From the cell containing the given text, extract its center point as [x, y] coordinate. 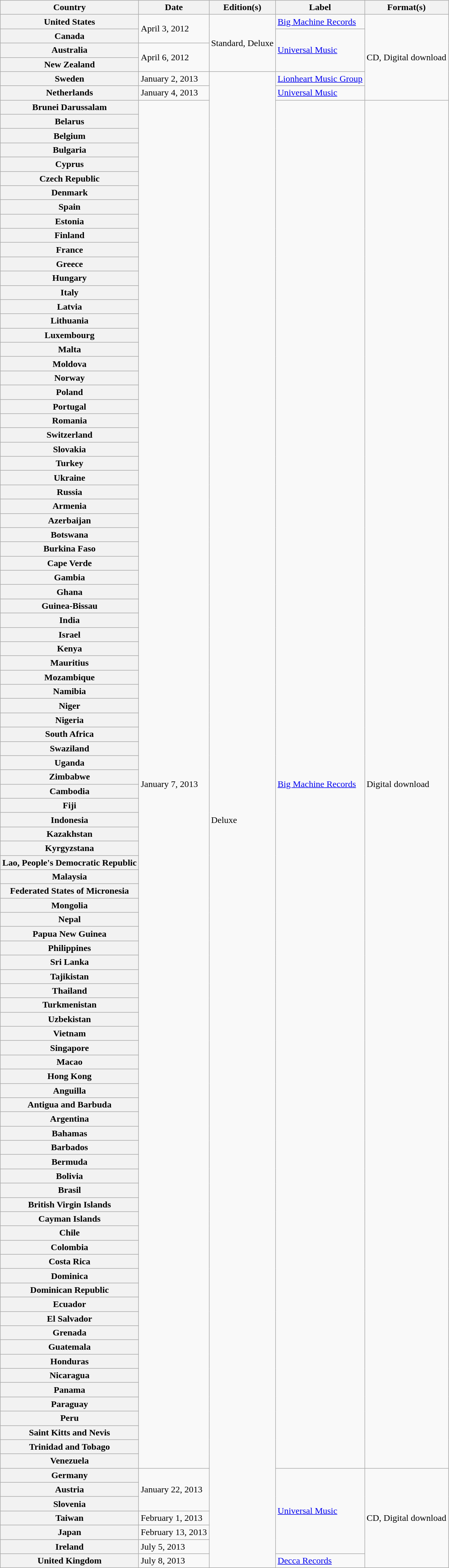
United Kingdom [70, 1561]
Uzbekistan [70, 1019]
Bahamas [70, 1133]
Ghana [70, 592]
Denmark [70, 193]
Nepal [70, 920]
Dominican Republic [70, 1290]
Decca Records [320, 1561]
Germany [70, 1475]
Grenada [70, 1333]
Azerbaijan [70, 520]
Canada [70, 36]
Taiwan [70, 1518]
Spain [70, 207]
Edition(s) [242, 7]
Uganda [70, 763]
Namibia [70, 692]
Format(s) [407, 7]
British Virgin Islands [70, 1204]
Swaziland [70, 748]
Nicaragua [70, 1376]
Vietnam [70, 1033]
Digital download [407, 784]
Deluxe [242, 820]
Peru [70, 1418]
Hungary [70, 278]
Israel [70, 635]
Lionheart Music Group [320, 79]
New Zealand [70, 64]
Mongolia [70, 905]
Romania [70, 421]
Honduras [70, 1361]
Barbados [70, 1148]
Papua New Guinea [70, 934]
Bolivia [70, 1176]
Gambia [70, 577]
Luxembourg [70, 335]
Bermuda [70, 1162]
Argentina [70, 1119]
Turkey [70, 464]
Guinea-Bissau [70, 606]
Singapore [70, 1048]
Cape Verde [70, 563]
Belarus [70, 121]
Austria [70, 1489]
Japan [70, 1532]
Macao [70, 1062]
Slovakia [70, 449]
Panama [70, 1390]
Australia [70, 50]
April 3, 2012 [174, 29]
Colombia [70, 1247]
United States [70, 22]
Cambodia [70, 791]
Czech Republic [70, 179]
Estonia [70, 221]
Norway [70, 378]
Tajikistan [70, 976]
January 2, 2013 [174, 79]
Greece [70, 264]
Anguilla [70, 1091]
Russia [70, 492]
Netherlands [70, 93]
Sweden [70, 79]
April 6, 2012 [174, 57]
Thailand [70, 991]
Date [174, 7]
Nigeria [70, 720]
Poland [70, 392]
Moldova [70, 364]
Brasil [70, 1190]
Dominica [70, 1276]
Portugal [70, 406]
Kazakhstan [70, 834]
France [70, 250]
Philippines [70, 948]
Kyrgyzstana [70, 848]
Lao, People's Democratic Republic [70, 862]
Indonesia [70, 820]
Federated States of Micronesia [70, 891]
Finland [70, 235]
Burkina Faso [70, 549]
Switzerland [70, 435]
July 5, 2013 [174, 1547]
Cyprus [70, 164]
January 22, 2013 [174, 1489]
South Africa [70, 734]
Bulgaria [70, 150]
Mauritius [70, 663]
Hong Kong [70, 1076]
Brunei Darussalam [70, 107]
India [70, 620]
Lithuania [70, 321]
Chile [70, 1233]
Niger [70, 706]
Cayman Islands [70, 1219]
Turkmenistan [70, 1005]
Saint Kitts and Nevis [70, 1432]
January 7, 2013 [174, 784]
Venezuela [70, 1461]
Botswana [70, 535]
Guatemala [70, 1347]
Malta [70, 349]
Trinidad and Tobago [70, 1447]
February 13, 2013 [174, 1532]
Zimbabwe [70, 777]
Ireland [70, 1547]
Antigua and Barbuda [70, 1105]
Costa Rica [70, 1261]
Malaysia [70, 877]
Armenia [70, 506]
Belgium [70, 136]
Ukraine [70, 478]
Label [320, 7]
January 4, 2013 [174, 93]
Ecuador [70, 1304]
Standard, Deluxe [242, 43]
Latvia [70, 307]
El Salvador [70, 1318]
July 8, 2013 [174, 1561]
Country [70, 7]
February 1, 2013 [174, 1518]
Italy [70, 292]
Slovenia [70, 1504]
Paraguay [70, 1404]
Mozambique [70, 677]
Fiji [70, 805]
Sri Lanka [70, 962]
Kenya [70, 649]
